Return [X, Y] of the center of cell containing provided text 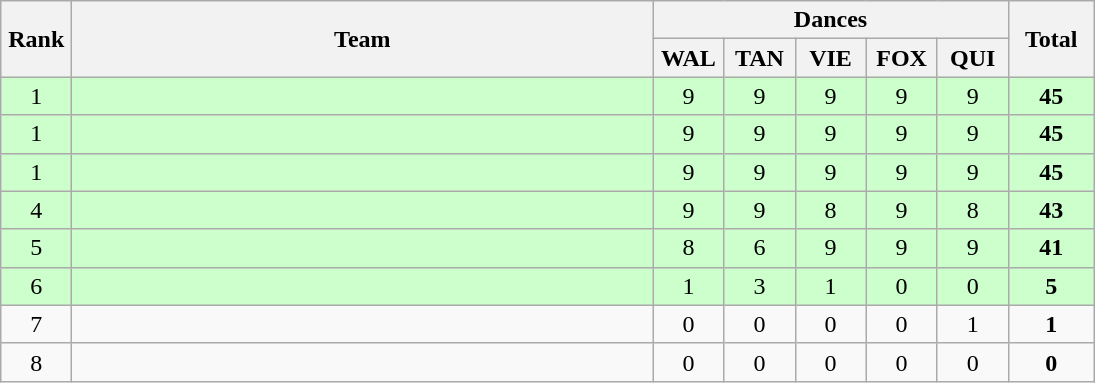
Total [1051, 39]
41 [1051, 248]
Rank [36, 39]
FOX [902, 58]
TAN [760, 58]
VIE [830, 58]
QUI [972, 58]
WAL [688, 58]
7 [36, 324]
3 [760, 286]
Team [362, 39]
43 [1051, 210]
4 [36, 210]
Dances [830, 20]
